Output the (X, Y) coordinate of the center of the cell containing the given text.  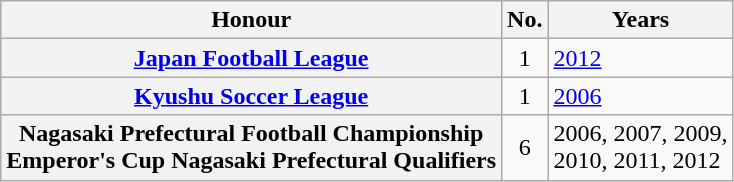
Kyushu Soccer League (252, 96)
2012 (640, 58)
Nagasaki Prefectural Football Championship Emperor's Cup Nagasaki Prefectural Qualifiers (252, 148)
Honour (252, 20)
2006, 2007, 2009, 2010, 2011, 2012 (640, 148)
Japan Football League (252, 58)
2006 (640, 96)
No. (525, 20)
Years (640, 20)
6 (525, 148)
